Return [X, Y] of the center of cell containing provided text 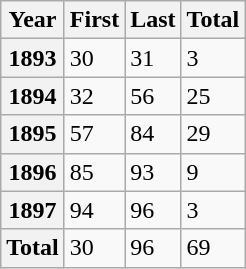
25 [213, 96]
31 [153, 58]
1896 [33, 172]
56 [153, 96]
Year [33, 20]
32 [94, 96]
29 [213, 134]
9 [213, 172]
1895 [33, 134]
85 [94, 172]
69 [213, 248]
1897 [33, 210]
57 [94, 134]
First [94, 20]
1894 [33, 96]
84 [153, 134]
1893 [33, 58]
Last [153, 20]
93 [153, 172]
94 [94, 210]
